Return the (x, y) coordinate for the center point of the cell that contains the specified text.  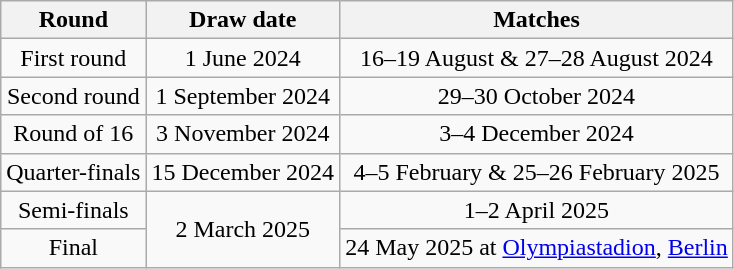
Semi-finals (74, 210)
1 September 2024 (243, 96)
16–19 August & 27–28 August 2024 (537, 58)
24 May 2025 at Olympiastadion, Berlin (537, 248)
Round of 16 (74, 134)
3 November 2024 (243, 134)
4–5 February & 25–26 February 2025 (537, 172)
First round (74, 58)
1–2 April 2025 (537, 210)
2 March 2025 (243, 229)
3–4 December 2024 (537, 134)
Draw date (243, 20)
1 June 2024 (243, 58)
Matches (537, 20)
29–30 October 2024 (537, 96)
15 December 2024 (243, 172)
Final (74, 248)
Quarter-finals (74, 172)
Round (74, 20)
Second round (74, 96)
